Search for the cell housing the specified text and yield its (X, Y) center coordinate. 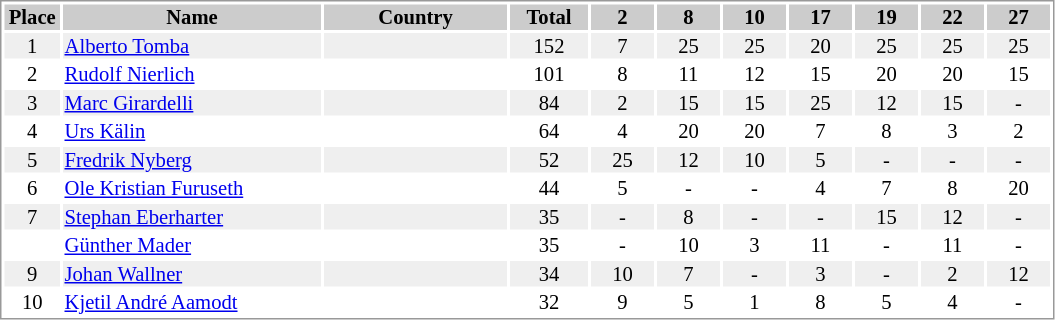
17 (820, 17)
22 (952, 17)
Country (416, 17)
84 (549, 103)
Ole Kristian Furuseth (192, 189)
Name (192, 17)
27 (1018, 17)
Johan Wallner (192, 274)
19 (886, 17)
32 (549, 303)
Total (549, 17)
Fredrik Nyberg (192, 160)
Alberto Tomba (192, 46)
6 (32, 189)
Urs Kälin (192, 131)
52 (549, 160)
Günther Mader (192, 245)
Rudolf Nierlich (192, 75)
64 (549, 131)
Kjetil André Aamodt (192, 303)
44 (549, 189)
152 (549, 46)
34 (549, 274)
Marc Girardelli (192, 103)
101 (549, 75)
Place (32, 17)
Stephan Eberharter (192, 217)
